Pinpoint the cell where the given text exists, returning its [X, Y] midpoint coordinate. 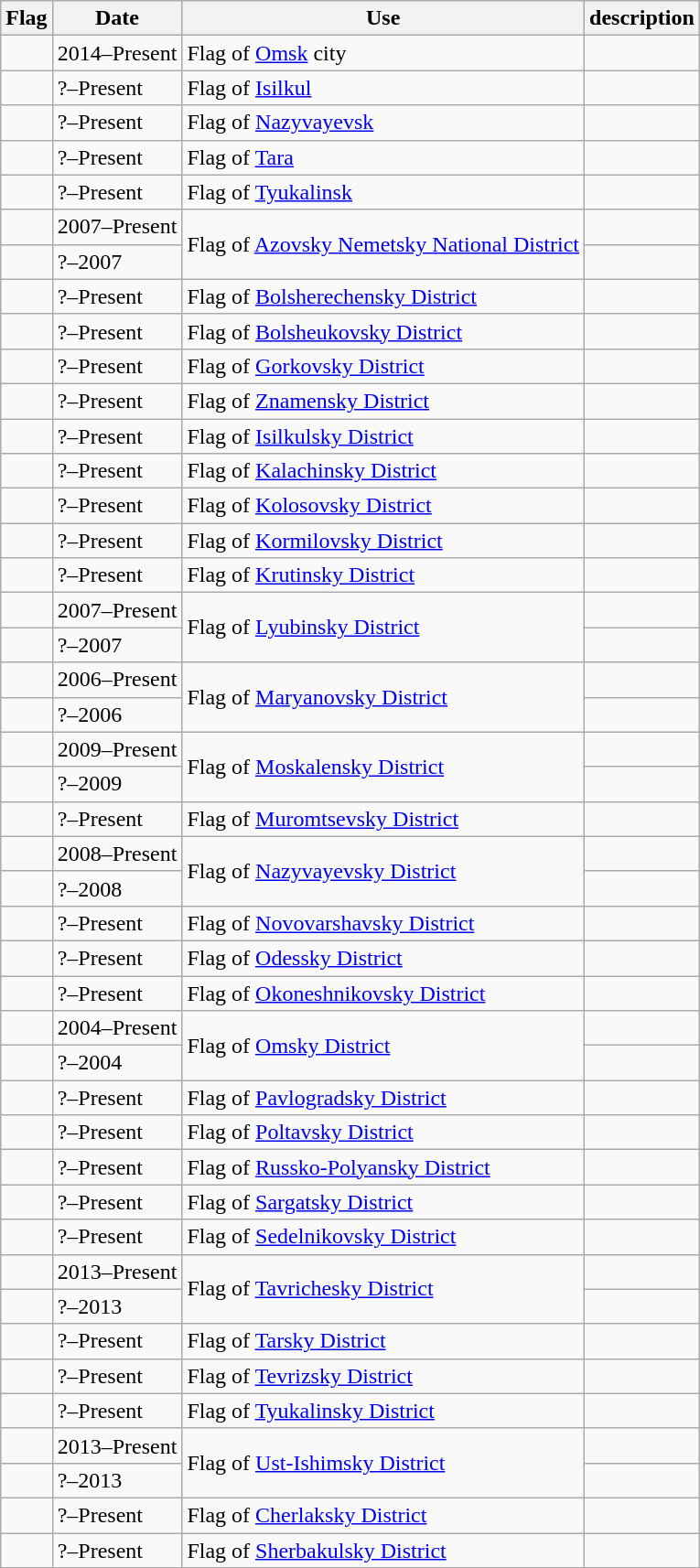
Flag of Poltavsky District [383, 1133]
Flag of Odessky District [383, 958]
Flag of Tavrichesky District [383, 1289]
2004–Present [117, 1028]
2014–Present [117, 53]
Flag of Maryanovsky District [383, 697]
2008–Present [117, 854]
2009–Present [117, 749]
?–2006 [117, 714]
Flag of Russko-Polyansky District [383, 1167]
Flag of Kolosovsky District [383, 506]
Use [383, 18]
Flag of Omsky District [383, 1046]
Flag of Bolsherechensky District [383, 296]
Flag of Bolsheukovsky District [383, 331]
Flag of Sedelnikovsky District [383, 1237]
Flag of Ust-Ishimsky District [383, 1463]
Flag of Sherbakulsky District [383, 1551]
?–2004 [117, 1063]
Flag of Kormilovsky District [383, 541]
Flag of Znamensky District [383, 401]
Flag of Moskalensky District [383, 767]
Flag [27, 18]
Flag of Isilkul [383, 88]
Flag of Tarsky District [383, 1341]
Flag of Cherlaksky District [383, 1515]
Flag of Omsk city [383, 53]
Flag of Azovsky Nemetsky National District [383, 244]
Flag of Nazyvayevsky District [383, 871]
Flag of Tyukalinsky District [383, 1411]
?–2008 [117, 888]
Flag of Tara [383, 157]
Flag of Okoneshnikovsky District [383, 993]
Flag of Tyukalinsk [383, 192]
Flag of Nazyvayevsk [383, 123]
Flag of Kalachinsky District [383, 471]
Flag of Lyubinsky District [383, 628]
2006–Present [117, 680]
Flag of Muromtsevsky District [383, 819]
Flag of Gorkovsky District [383, 366]
Flag of Pavlogradsky District [383, 1098]
Date [117, 18]
Flag of Krutinsky District [383, 575]
Flag of Tevrizsky District [383, 1376]
Flag of Novovarshavsky District [383, 923]
Flag of Sargatsky District [383, 1202]
description [642, 18]
Flag of Isilkulsky District [383, 436]
?–2009 [117, 784]
